Return (X, Y) of the center of cell containing provided text 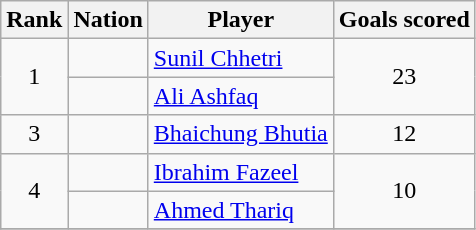
Ali Ashfaq (240, 96)
Sunil Chhetri (240, 58)
10 (404, 191)
Player (240, 20)
3 (34, 134)
Bhaichung Bhutia (240, 134)
12 (404, 134)
Rank (34, 20)
4 (34, 191)
1 (34, 77)
Nation (108, 20)
Goals scored (404, 20)
23 (404, 77)
Ibrahim Fazeel (240, 172)
Ahmed Thariq (240, 210)
